Pinpoint the cell where the given text exists, returning its (x, y) midpoint coordinate. 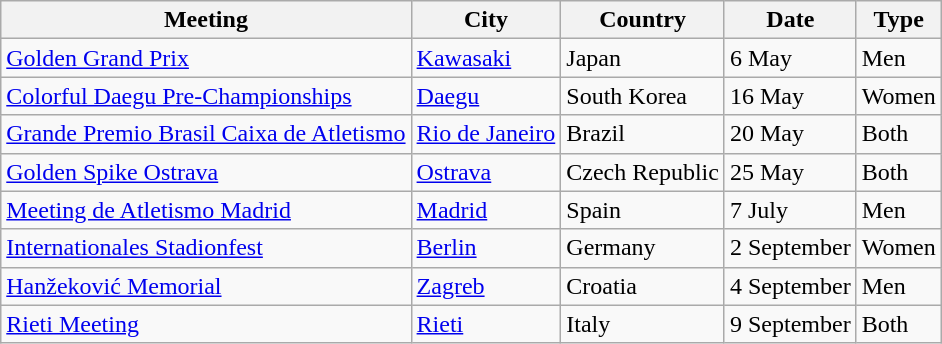
2 September (790, 248)
7 July (790, 210)
Spain (643, 210)
Meeting (206, 20)
6 May (790, 58)
Croatia (643, 286)
Golden Spike Ostrava (206, 172)
South Korea (643, 96)
9 September (790, 324)
Kawasaki (486, 58)
Daegu (486, 96)
Japan (643, 58)
Germany (643, 248)
4 September (790, 286)
Italy (643, 324)
Brazil (643, 134)
Czech Republic (643, 172)
Hanžeković Memorial (206, 286)
Rieti (486, 324)
25 May (790, 172)
Berlin (486, 248)
Rio de Janeiro (486, 134)
20 May (790, 134)
Madrid (486, 210)
Meeting de Atletismo Madrid (206, 210)
Country (643, 20)
Internationales Stadionfest (206, 248)
Type (898, 20)
Date (790, 20)
City (486, 20)
Ostrava (486, 172)
Colorful Daegu Pre-Championships (206, 96)
Rieti Meeting (206, 324)
Golden Grand Prix (206, 58)
Grande Premio Brasil Caixa de Atletismo (206, 134)
16 May (790, 96)
Zagreb (486, 286)
